From the cell containing the given text, extract its center point as (x, y) coordinate. 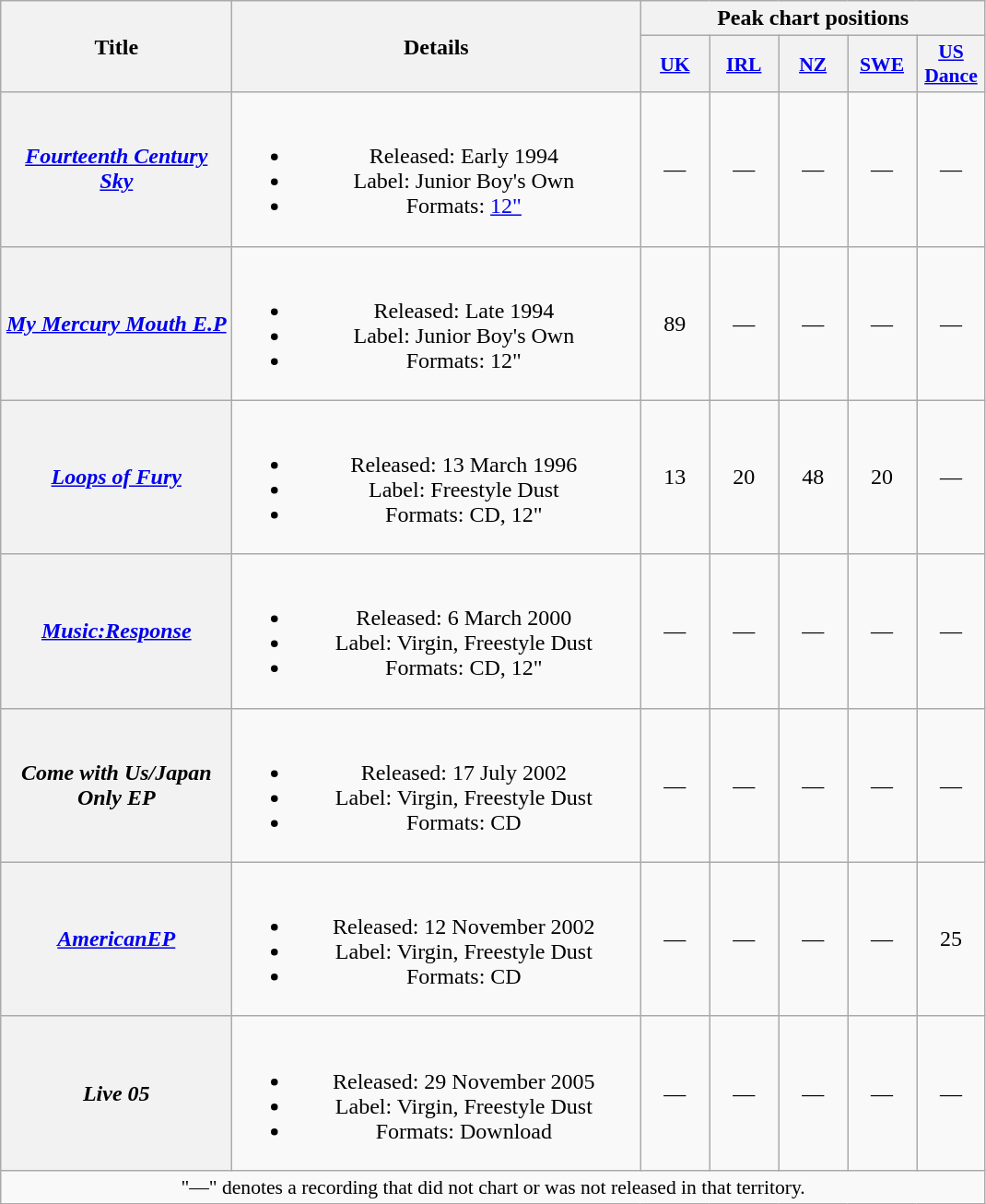
SWE (883, 65)
Peak chart positions (813, 18)
Released: Early 1994Label: Junior Boy's OwnFormats: 12" (437, 170)
Fourteenth Century Sky (116, 170)
Title (116, 46)
89 (675, 323)
Released: Late 1994Label: Junior Boy's OwnFormats: 12" (437, 323)
My Mercury Mouth E.P (116, 323)
Released: 13 March 1996Label: Freestyle DustFormats: CD, 12" (437, 478)
48 (813, 478)
Released: 6 March 2000Label: Virgin, Freestyle DustFormats: CD, 12" (437, 631)
Details (437, 46)
"—" denotes a recording that did not chart or was not released in that territory. (494, 1186)
Music:Response (116, 631)
Released: 12 November 2002Label: Virgin, Freestyle DustFormats: CD (437, 938)
IRL (745, 65)
Come with Us/Japan Only EP (116, 785)
NZ (813, 65)
13 (675, 478)
Released: 17 July 2002Label: Virgin, Freestyle DustFormats: CD (437, 785)
USDance (951, 65)
25 (951, 938)
Released: 29 November 2005Label: Virgin, Freestyle DustFormats: Download (437, 1093)
Live 05 (116, 1093)
Loops of Fury (116, 478)
AmericanEP (116, 938)
UK (675, 65)
